Scan for the cell matching the given text and deliver its (X, Y) coordinate at center. 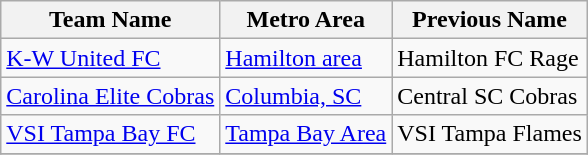
Metro Area (306, 20)
Central SC Cobras (490, 96)
Tampa Bay Area (306, 134)
Team Name (110, 20)
VSI Tampa Bay FC (110, 134)
Carolina Elite Cobras (110, 96)
Hamilton FC Rage (490, 58)
Previous Name (490, 20)
Columbia, SC (306, 96)
VSI Tampa Flames (490, 134)
Hamilton area (306, 58)
K-W United FC (110, 58)
